Locate the cell with the specified text and output its [X, Y] center coordinate. 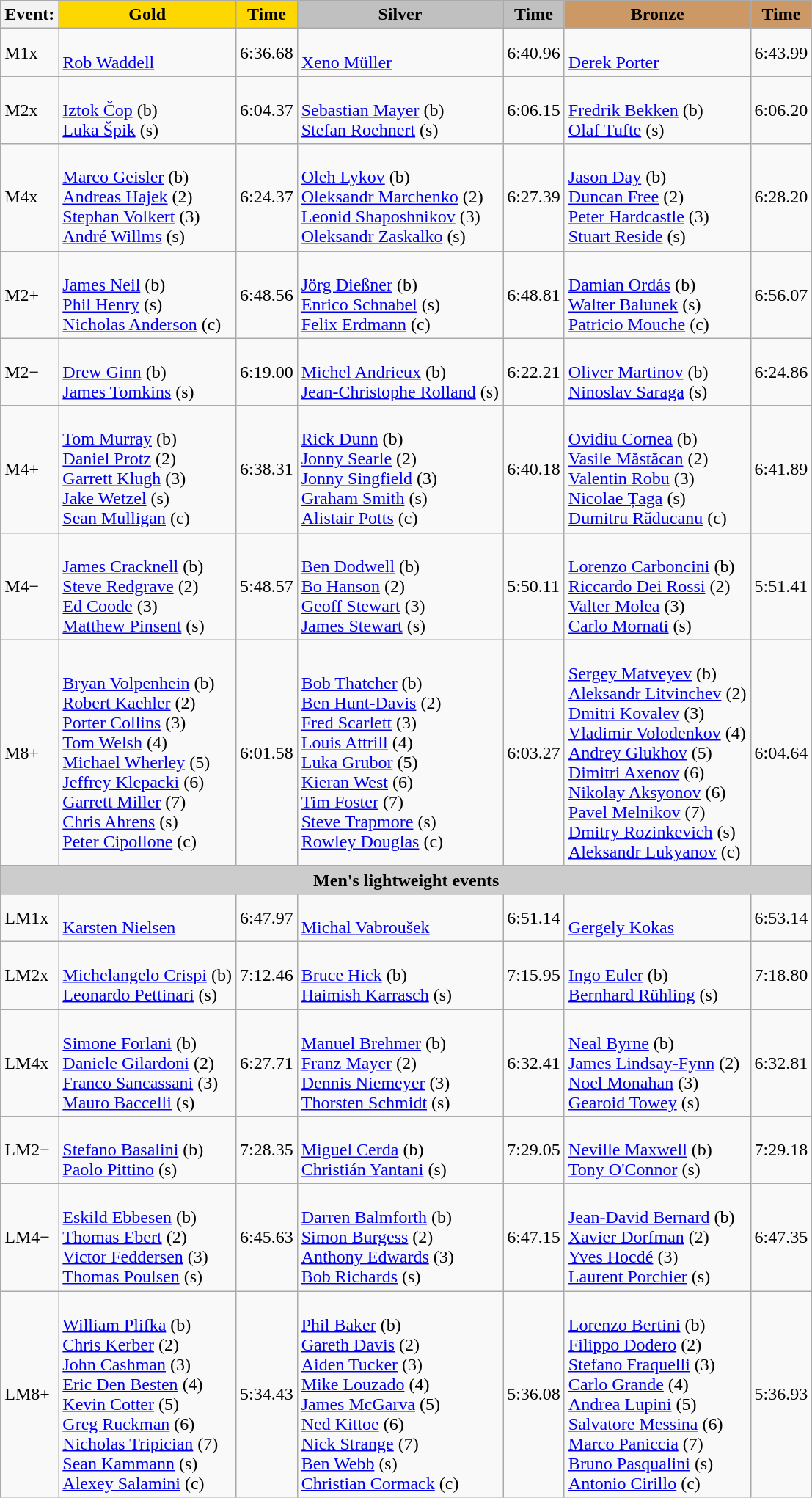
Rick Dunn (b)Jonny Searle (2)Jonny Singfield (3)Graham Smith (s)Alistair Potts (c) [400, 470]
Eskild Ebbesen (b)Thomas Ebert (2)Victor Feddersen (3)Thomas Poulsen (s) [147, 1238]
Gold [147, 15]
6:47.15 [534, 1238]
Lorenzo Carboncini (b)Riccardo Dei Rossi (2)Valter Molea (3)Carlo Mornati (s) [657, 586]
Marco Geisler (b)Andreas Hajek (2)Stephan Volkert (3)André Willms (s) [147, 197]
6:03.27 [534, 753]
7:29.05 [534, 1150]
M2− [29, 372]
6:27.71 [266, 1063]
M2x [29, 110]
7:12.46 [266, 975]
6:06.20 [781, 110]
M1x [29, 53]
Oleh Lykov (b)Oleksandr Marchenko (2)Leonid Shaposhnikov (3)Oleksandr Zaskalko (s) [400, 197]
7:15.95 [534, 975]
Simone Forlani (b)Daniele Gilardoni (2)Franco Sancassani (3)Mauro Baccelli (s) [147, 1063]
6:41.89 [781, 470]
Event: [29, 15]
Sebastian Mayer (b)Stefan Roehnert (s) [400, 110]
6:51.14 [534, 917]
Oliver Martinov (b)Ninoslav Saraga (s) [657, 372]
Phil Baker (b)Gareth Davis (2)Aiden Tucker (3)Mike Louzado (4)James McGarva (5)Ned Kittoe (6)Nick Strange (7)Ben Webb (s)Christian Cormack (c) [400, 1394]
LM2− [29, 1150]
Tom Murray (b)Daniel Protz (2)Garrett Klugh (3)Jake Wetzel (s)Sean Mulligan (c) [147, 470]
Ovidiu Cornea (b)Vasile Măstăcan (2)Valentin Robu (3)Nicolae Țaga (s)Dumitru Răducanu (c) [657, 470]
6:38.31 [266, 470]
Fredrik Bekken (b)Olaf Tufte (s) [657, 110]
5:51.41 [781, 586]
6:32.41 [534, 1063]
Damian Ordás (b)Walter Balunek (s)Patricio Mouche (c) [657, 295]
LM1x [29, 917]
Bronze [657, 15]
6:24.86 [781, 372]
6:40.96 [534, 53]
Bob Thatcher (b)Ben Hunt-Davis (2)Fred Scarlett (3)Louis Attrill (4)Luka Grubor (5)Kieran West (6)Tim Foster (7)Steve Trapmore (s)Rowley Douglas (c) [400, 753]
6:06.15 [534, 110]
Silver [400, 15]
6:28.20 [781, 197]
6:56.07 [781, 295]
7:29.18 [781, 1150]
Karsten Nielsen [147, 917]
6:19.00 [266, 372]
Neville Maxwell (b)Tony O'Connor (s) [657, 1150]
6:53.14 [781, 917]
7:28.35 [266, 1150]
Michelangelo Crispi (b)Leonardo Pettinari (s) [147, 975]
Manuel Brehmer (b)Franz Mayer (2)Dennis Niemeyer (3)Thorsten Schmidt (s) [400, 1063]
Rob Waddell [147, 53]
M2+ [29, 295]
Gergely Kokas [657, 917]
Derek Porter [657, 53]
M4x [29, 197]
Stefano Basalini (b)Paolo Pittino (s) [147, 1150]
Jason Day (b)Duncan Free (2)Peter Hardcastle (3)Stuart Reside (s) [657, 197]
6:48.81 [534, 295]
LM4x [29, 1063]
Michal Vabroušek [400, 917]
Neal Byrne (b)James Lindsay-Fynn (2)Noel Monahan (3)Gearoid Towey (s) [657, 1063]
6:40.18 [534, 470]
Ben Dodwell (b)Bo Hanson (2)Geoff Stewart (3)James Stewart (s) [400, 586]
6:45.63 [266, 1238]
6:04.64 [781, 753]
Iztok Čop (b)Luka Špik (s) [147, 110]
James Neil (b)Phil Henry (s)Nicholas Anderson (c) [147, 295]
6:01.58 [266, 753]
Darren Balmforth (b)Simon Burgess (2)Anthony Edwards (3)Bob Richards (s) [400, 1238]
LM2x [29, 975]
Bruce Hick (b)Haimish Karrasch (s) [400, 975]
Drew Ginn (b)James Tomkins (s) [147, 372]
M4− [29, 586]
Jean-David Bernard (b)Xavier Dorfman (2)Yves Hocdé (3)Laurent Porchier (s) [657, 1238]
6:27.39 [534, 197]
5:36.93 [781, 1394]
6:32.81 [781, 1063]
6:43.99 [781, 53]
Michel Andrieux (b)Jean-Christophe Rolland (s) [400, 372]
Men's lightweight events [406, 880]
5:50.11 [534, 586]
6:47.97 [266, 917]
James Cracknell (b)Steve Redgrave (2)Ed Coode (3)Matthew Pinsent (s) [147, 586]
M4+ [29, 470]
6:48.56 [266, 295]
LM4− [29, 1238]
LM8+ [29, 1394]
Miguel Cerda (b)Christián Yantani (s) [400, 1150]
5:34.43 [266, 1394]
6:22.21 [534, 372]
7:18.80 [781, 975]
M8+ [29, 753]
5:48.57 [266, 586]
Jörg Dießner (b)Enrico Schnabel (s)Felix Erdmann (c) [400, 295]
6:47.35 [781, 1238]
6:36.68 [266, 53]
6:24.37 [266, 197]
5:36.08 [534, 1394]
Ingo Euler (b)Bernhard Rühling (s) [657, 975]
6:04.37 [266, 110]
Xeno Müller [400, 53]
